Find where the given text appears and provide that cell's center as (x, y) coordinate. 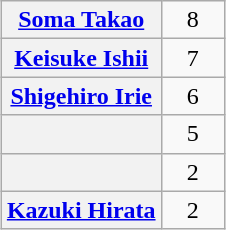
5 (193, 134)
7 (193, 58)
Soma Takao (81, 20)
Shigehiro Irie (81, 96)
Kazuki Hirata (81, 210)
Keisuke Ishii (81, 58)
6 (193, 96)
8 (193, 20)
